Return (x, y) of the center of cell containing provided text 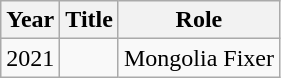
Title (90, 20)
2021 (30, 58)
Year (30, 20)
Mongolia Fixer (198, 58)
Role (198, 20)
